Return the (x, y) coordinate for the center point of the cell that contains the specified text.  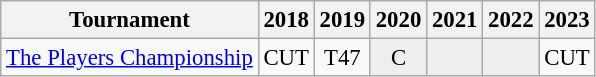
Tournament (130, 20)
2022 (511, 20)
2018 (286, 20)
2020 (398, 20)
2021 (455, 20)
2023 (567, 20)
2019 (342, 20)
The Players Championship (130, 58)
T47 (342, 58)
C (398, 58)
